Capture the cell that displays the provided text and extract its [x, y] central coordinate. 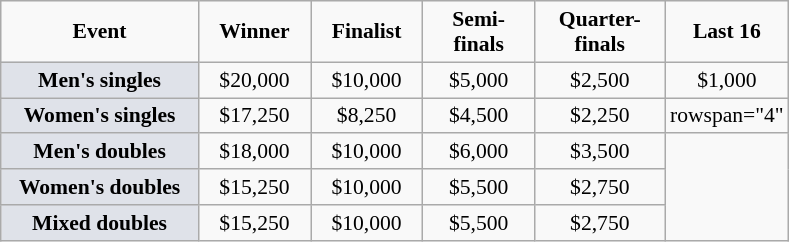
$1,000 [727, 80]
Winner [254, 32]
$17,250 [254, 116]
Men's doubles [100, 152]
$4,500 [479, 116]
Women's doubles [100, 187]
$8,250 [366, 116]
$5,000 [479, 80]
$20,000 [254, 80]
Semi-finals [479, 32]
Mixed doubles [100, 223]
Last 16 [727, 32]
$18,000 [254, 152]
Women's singles [100, 116]
Men's singles [100, 80]
$2,500 [600, 80]
Quarter-finals [600, 32]
$3,500 [600, 152]
Event [100, 32]
$6,000 [479, 152]
Finalist [366, 32]
rowspan="4" [727, 116]
$2,250 [600, 116]
